Provide the [x, y] coordinate of the cell's center where the given text is located.  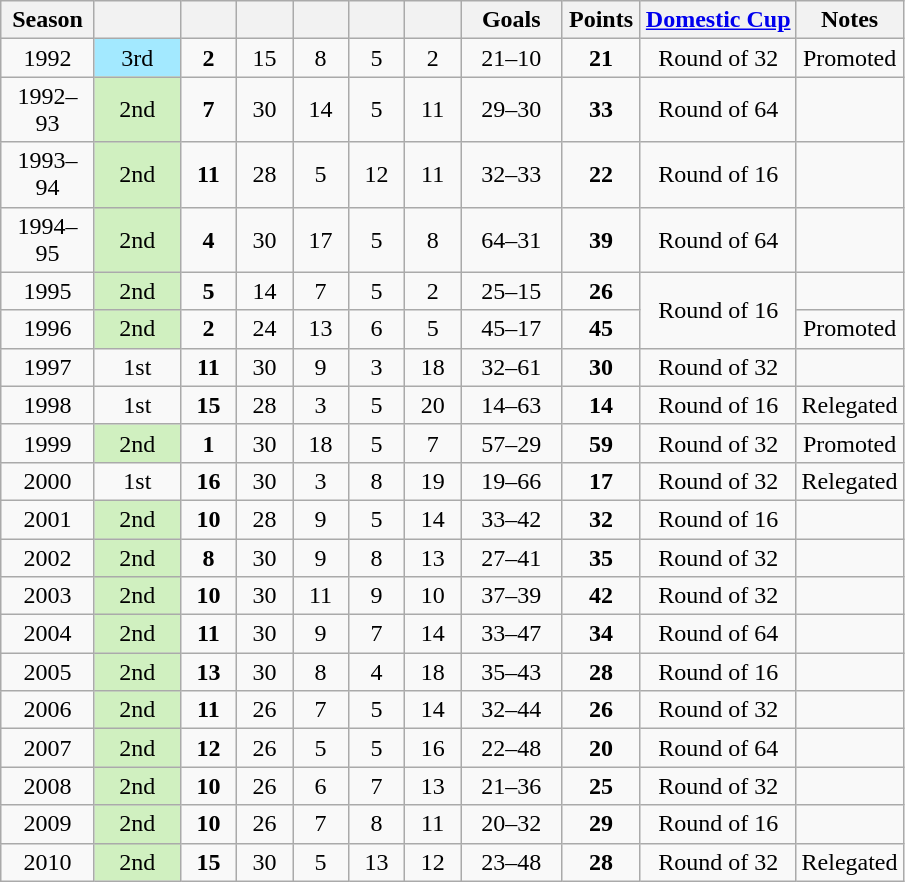
1993–94 [48, 174]
19 [433, 481]
2009 [48, 824]
2003 [48, 596]
32 [602, 519]
32–44 [512, 710]
2005 [48, 672]
59 [602, 443]
64–31 [512, 240]
21–36 [512, 786]
1994–95 [48, 240]
1996 [48, 329]
1992–93 [48, 110]
23–48 [512, 862]
32–33 [512, 174]
33–47 [512, 634]
Goals [512, 20]
29–30 [512, 110]
22 [602, 174]
2010 [48, 862]
57–29 [512, 443]
25 [602, 786]
1998 [48, 405]
19–66 [512, 481]
1999 [48, 443]
2008 [48, 786]
1992 [48, 58]
2007 [48, 748]
2001 [48, 519]
2000 [48, 481]
20–32 [512, 824]
35 [602, 557]
32–61 [512, 367]
33–42 [512, 519]
34 [602, 634]
1995 [48, 291]
25–15 [512, 291]
2006 [48, 710]
37–39 [512, 596]
Points [602, 20]
42 [602, 596]
24 [264, 329]
39 [602, 240]
1997 [48, 367]
33 [602, 110]
21–10 [512, 58]
29 [602, 824]
Domestic Cup [718, 20]
45 [602, 329]
45–17 [512, 329]
2004 [48, 634]
22–48 [512, 748]
14–63 [512, 405]
21 [602, 58]
1 [208, 443]
Notes [850, 20]
35–43 [512, 672]
27–41 [512, 557]
3rd [137, 58]
Season [48, 20]
2002 [48, 557]
